Identify which cell holds the provided text, then report its [X, Y] central coordinate. 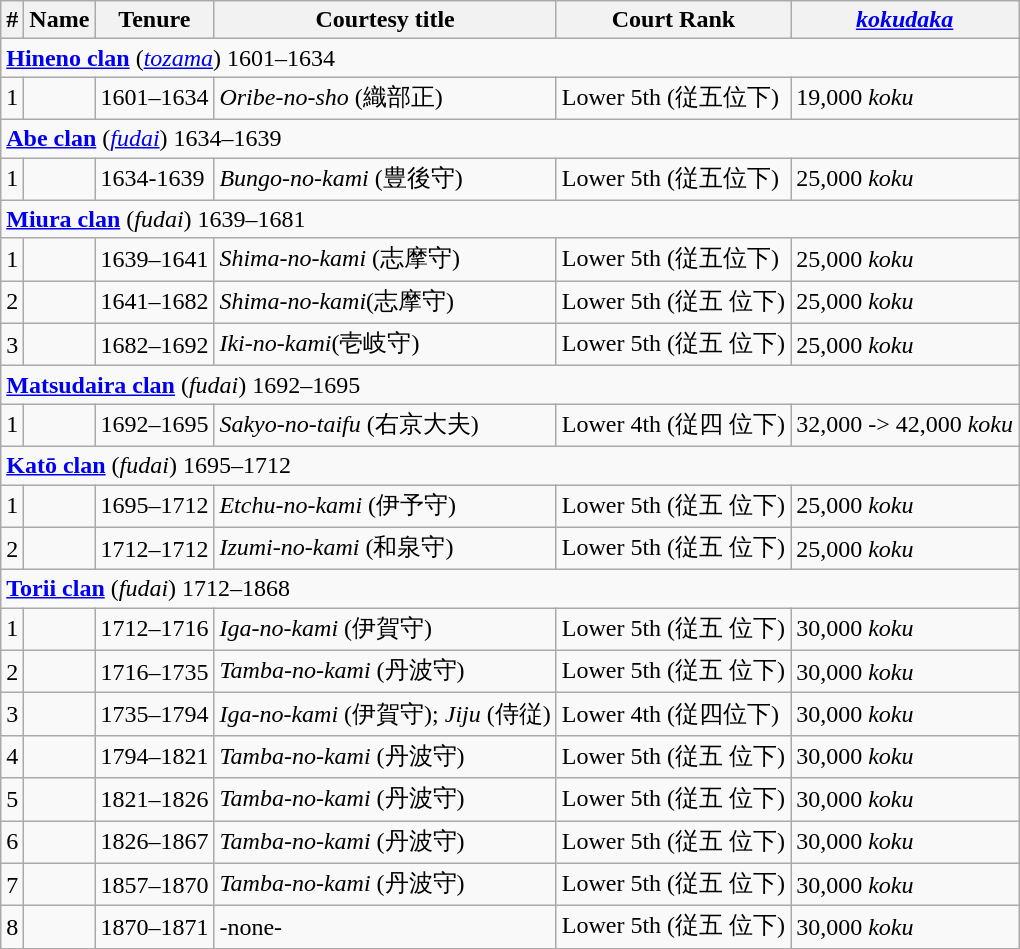
7 [12, 884]
Lower 4th (従四 位下) [673, 426]
5 [12, 800]
Sakyo-no-taifu (右京大夫) [385, 426]
1712–1712 [154, 548]
Iga-no-kami (伊賀守); Jiju (侍従) [385, 714]
1794–1821 [154, 756]
6 [12, 842]
Izumi-no-kami (和泉守) [385, 548]
1601–1634 [154, 98]
1870–1871 [154, 928]
1634-1639 [154, 180]
Courtesy title [385, 20]
Shima-no-kami (志摩守) [385, 260]
Iki-no-kami(壱岐守) [385, 344]
Court Rank [673, 20]
-none- [385, 928]
Bungo-no-kami (豊後守) [385, 180]
1826–1867 [154, 842]
Oribe-no-sho (織部正) [385, 98]
Lower 4th (従四位下) [673, 714]
Shima-no-kami(志摩守) [385, 302]
Tenure [154, 20]
8 [12, 928]
1716–1735 [154, 672]
# [12, 20]
1692–1695 [154, 426]
1821–1826 [154, 800]
1641–1682 [154, 302]
1735–1794 [154, 714]
Matsudaira clan (fudai) 1692–1695 [510, 385]
Name [60, 20]
Iga-no-kami (伊賀守) [385, 630]
kokudaka [905, 20]
1682–1692 [154, 344]
Hineno clan (tozama) 1601–1634 [510, 58]
Katō clan (fudai) 1695–1712 [510, 465]
19,000 koku [905, 98]
32,000 -> 42,000 koku [905, 426]
4 [12, 756]
1639–1641 [154, 260]
1857–1870 [154, 884]
Etchu-no-kami (伊予守) [385, 506]
1712–1716 [154, 630]
Torii clan (fudai) 1712–1868 [510, 589]
1695–1712 [154, 506]
Miura clan (fudai) 1639–1681 [510, 219]
Abe clan (fudai) 1634–1639 [510, 138]
